Scan for the cell matching the given text and deliver its (x, y) coordinate at center. 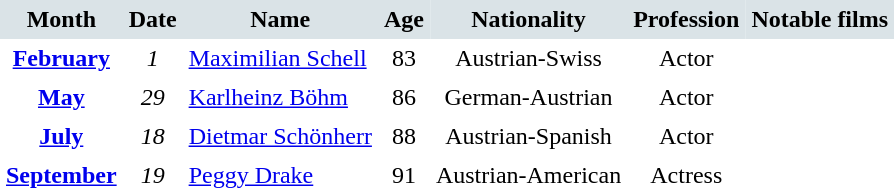
Karlheinz Böhm (280, 98)
Maximilian Schell (280, 58)
Austrian-Swiss (528, 58)
Austrian-Spanish (528, 136)
July (62, 136)
Profession (686, 20)
29 (153, 98)
Notable films (820, 20)
83 (404, 58)
Dietmar Schönherr (280, 136)
88 (404, 136)
Nationality (528, 20)
German-Austrian (528, 98)
Month (62, 20)
1 (153, 58)
18 (153, 136)
February (62, 58)
May (62, 98)
86 (404, 98)
Date (153, 20)
Name (280, 20)
Age (404, 20)
